Return [X, Y] of the center of cell containing provided text 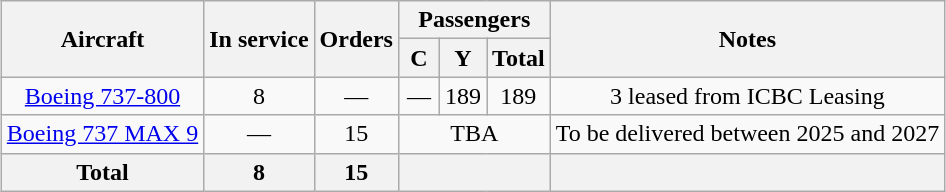
Boeing 737-800 [102, 96]
To be delivered between 2025 and 2027 [748, 134]
Aircraft [102, 39]
In service [259, 39]
TBA [474, 134]
Notes [748, 39]
3 leased from ICBC Leasing [748, 96]
Passengers [474, 20]
Boeing 737 MAX 9 [102, 134]
Orders [356, 39]
C [418, 58]
Y [464, 58]
